Scan for the cell matching the given text and deliver its [X, Y] coordinate at center. 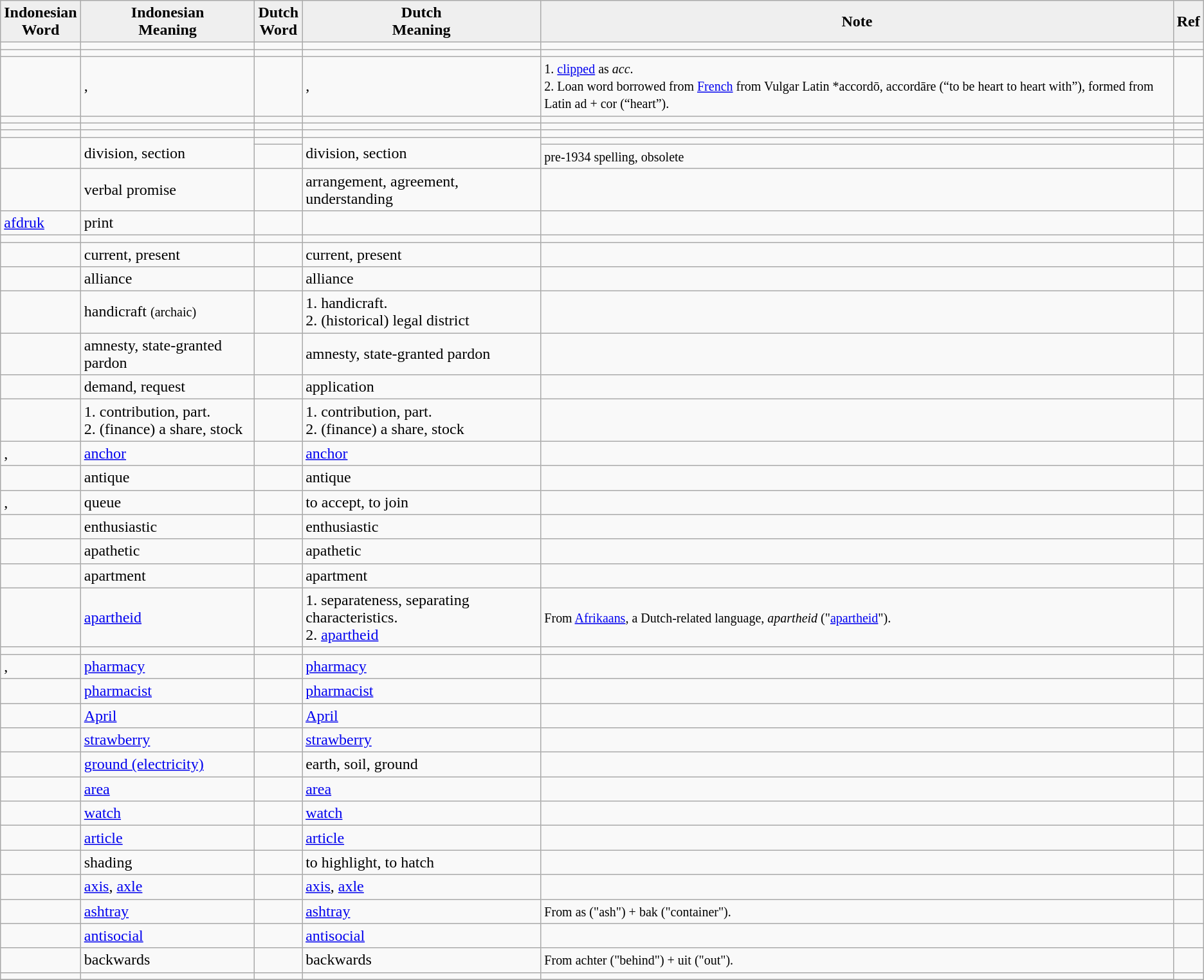
Indonesian Word [41, 22]
to accept, to join [422, 502]
shading [167, 862]
Dutch Word [278, 22]
1. handicraft. 2. (historical) legal district [422, 313]
verbal promise [167, 189]
pre-1934 spelling, obsolete [857, 156]
1. separateness, separating characteristics. 2. apartheid [422, 617]
queue [167, 502]
ground (electricity) [167, 765]
application [422, 387]
From achter ("behind") + uit ("out"). [857, 960]
arrangement, agreement, understanding [422, 189]
afdruk [41, 222]
Note [857, 22]
Indonesian Meaning [167, 22]
Dutch Meaning [422, 22]
demand, request [167, 387]
From Afrikaans, a Dutch-related language, apartheid ("apartheid"). [857, 617]
print [167, 222]
Ref [1189, 22]
handicraft (archaic) [167, 313]
to highlight, to hatch [422, 862]
apartheid [167, 617]
From as ("ash") + bak ("container"). [857, 911]
earth, soil, ground [422, 765]
